Return the (X, Y) coordinate for the center point of the cell that contains the specified text.  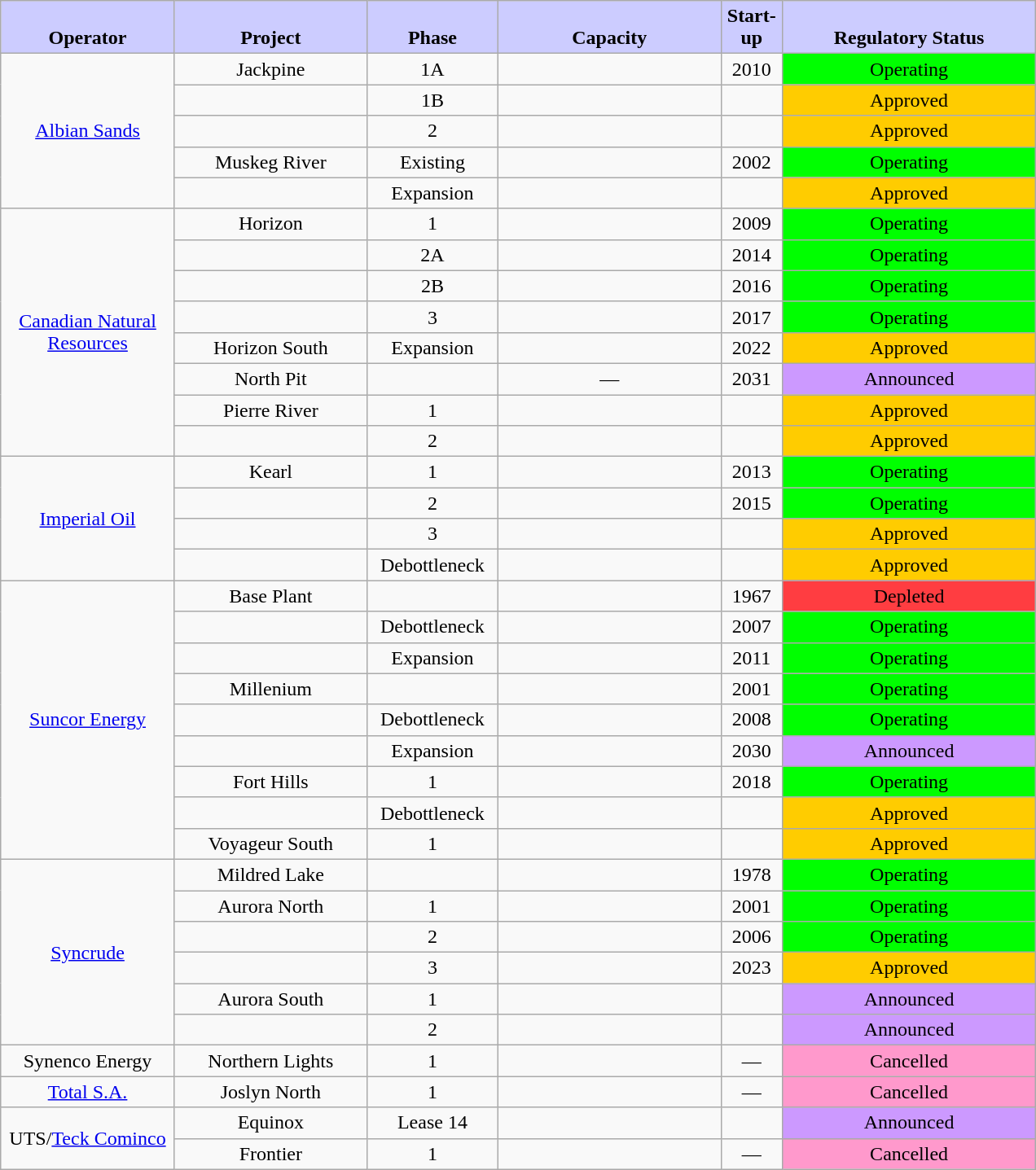
2002 (752, 162)
2007 (752, 627)
2008 (752, 720)
2009 (752, 224)
1B (432, 100)
Suncor Energy (88, 720)
2031 (752, 379)
Joslyn North (270, 1092)
2023 (752, 968)
UTS/Teck Cominco (88, 1138)
Lease 14 (432, 1123)
2010 (752, 69)
Millenium (270, 689)
2017 (752, 317)
Canadian Natural Resources (88, 332)
Albian Sands (88, 131)
Total S.A. (88, 1092)
2006 (752, 937)
Syncrude (88, 952)
North Pit (270, 379)
Operator (88, 28)
Voyageur South (270, 844)
Fort Hills (270, 782)
2A (432, 255)
Imperial Oil (88, 519)
Northern Lights (270, 1061)
Mildred Lake (270, 874)
2B (432, 286)
1967 (752, 596)
2011 (752, 658)
Horizon South (270, 348)
Horizon (270, 224)
Start-up (752, 28)
Jackpine (270, 69)
Project (270, 28)
2015 (752, 503)
2013 (752, 472)
Existing (432, 162)
2022 (752, 348)
Phase (432, 28)
Base Plant (270, 596)
1978 (752, 874)
Aurora North (270, 906)
Frontier (270, 1154)
Depleted (909, 596)
2018 (752, 782)
Pierre River (270, 410)
Equinox (270, 1123)
Regulatory Status (909, 28)
1A (432, 69)
Capacity (609, 28)
2016 (752, 286)
Muskeg River (270, 162)
Synenco Energy (88, 1061)
Kearl (270, 472)
Aurora South (270, 999)
2014 (752, 255)
2030 (752, 751)
